Search for the cell housing the specified text and yield its (x, y) center coordinate. 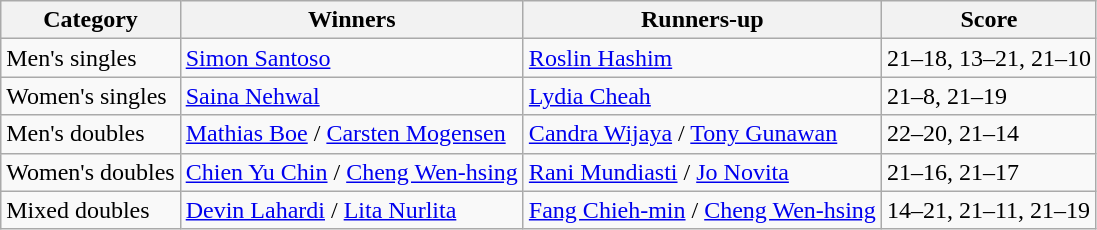
Runners-up (702, 20)
Men's doubles (90, 134)
Mixed doubles (90, 210)
Winners (352, 20)
Fang Chieh-min / Cheng Wen-hsing (702, 210)
Chien Yu Chin / Cheng Wen-hsing (352, 172)
Women's singles (90, 96)
Roslin Hashim (702, 58)
21–8, 21–19 (988, 96)
22–20, 21–14 (988, 134)
21–18, 13–21, 21–10 (988, 58)
Men's singles (90, 58)
Lydia Cheah (702, 96)
Saina Nehwal (352, 96)
Mathias Boe / Carsten Mogensen (352, 134)
Devin Lahardi / Lita Nurlita (352, 210)
Candra Wijaya / Tony Gunawan (702, 134)
Rani Mundiasti / Jo Novita (702, 172)
Women's doubles (90, 172)
Category (90, 20)
14–21, 21–11, 21–19 (988, 210)
Score (988, 20)
Simon Santoso (352, 58)
21–16, 21–17 (988, 172)
